Scan for the cell matching the given text and deliver its [X, Y] coordinate at center. 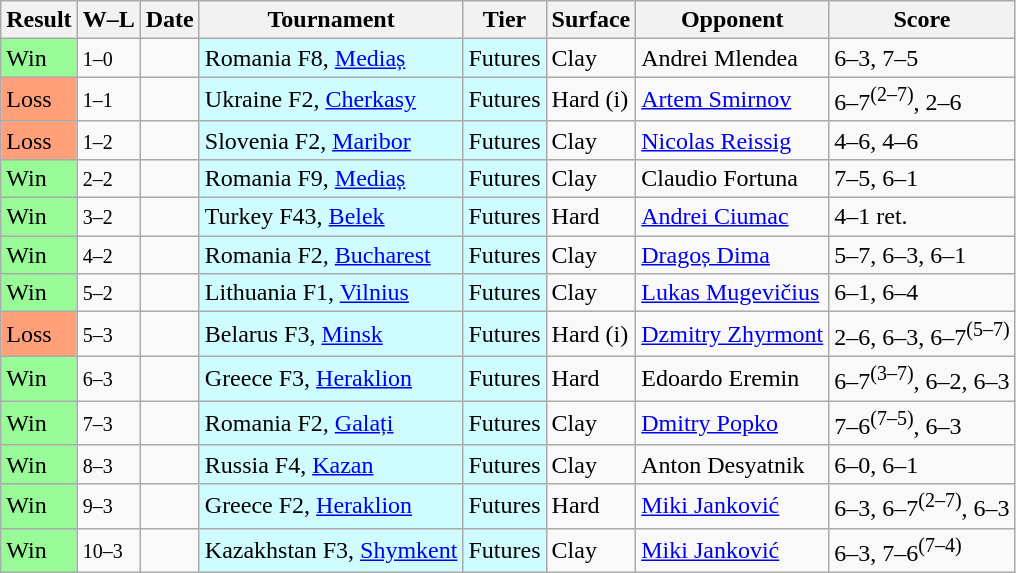
Romania F9, Mediaș [331, 178]
5–7, 6–3, 6–1 [922, 255]
Kazakhstan F3, Shymkent [331, 550]
Result [39, 20]
6–3 [108, 378]
Lithuania F1, Vilnius [331, 293]
Dragoș Dima [732, 255]
Greece F2, Heraklion [331, 506]
Score [922, 20]
1–0 [108, 58]
6–7(3–7), 6–2, 6–3 [922, 378]
Romania F2, Galați [331, 424]
Belarus F3, Minsk [331, 334]
2–6, 6–3, 6–7(5–7) [922, 334]
Russia F4, Kazan [331, 464]
9–3 [108, 506]
Andrei Mlendea [732, 58]
Dmitry Popko [732, 424]
3–2 [108, 217]
Dzmitry Zhyrmont [732, 334]
Turkey F43, Belek [331, 217]
6–3, 7–5 [922, 58]
6–1, 6–4 [922, 293]
Edoardo Eremin [732, 378]
W–L [108, 20]
Opponent [732, 20]
Tournament [331, 20]
Surface [591, 20]
Greece F3, Heraklion [331, 378]
Lukas Mugevičius [732, 293]
6–3, 6–7(2–7), 6–3 [922, 506]
4–6, 4–6 [922, 140]
Claudio Fortuna [732, 178]
Artem Smirnov [732, 100]
Slovenia F2, Maribor [331, 140]
Anton Desyatnik [732, 464]
4–2 [108, 255]
Tier [504, 20]
Andrei Ciumac [732, 217]
Nicolas Reissig [732, 140]
Date [170, 20]
4–1 ret. [922, 217]
6–3, 7–6(7–4) [922, 550]
10–3 [108, 550]
6–7(2–7), 2–6 [922, 100]
Romania F8, Mediaș [331, 58]
5–3 [108, 334]
2–2 [108, 178]
7–6(7–5), 6–3 [922, 424]
1–2 [108, 140]
7–3 [108, 424]
7–5, 6–1 [922, 178]
Romania F2, Bucharest [331, 255]
Ukraine F2, Cherkasy [331, 100]
5–2 [108, 293]
6–0, 6–1 [922, 464]
1–1 [108, 100]
8–3 [108, 464]
